Identify which cell holds the provided text, then report its [X, Y] central coordinate. 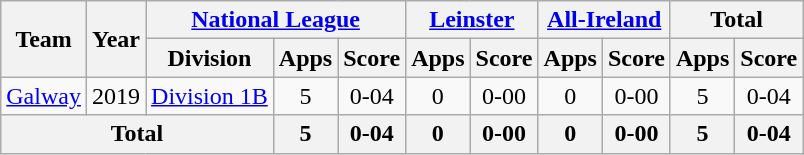
2019 [116, 96]
Leinster [472, 20]
Year [116, 39]
National League [276, 20]
Team [44, 39]
Division [210, 58]
All-Ireland [604, 20]
Galway [44, 96]
Division 1B [210, 96]
